Pinpoint the cell where the given text exists, returning its (x, y) midpoint coordinate. 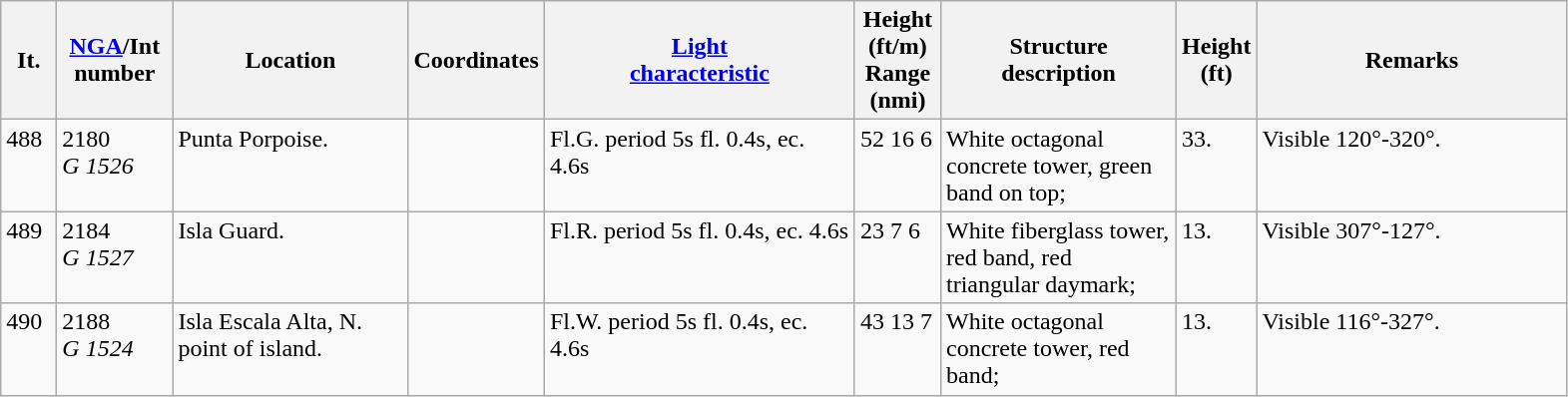
Height (ft/m)Range (nmi) (897, 60)
43 13 7 (897, 349)
White fiberglass tower, red band, red triangular daymark; (1058, 257)
2180G 1526 (115, 166)
33. (1217, 166)
It. (29, 60)
23 7 6 (897, 257)
Lightcharacteristic (699, 60)
Isla Escala Alta, N. point of island. (290, 349)
Fl.G. period 5s fl. 0.4s, ec. 4.6s (699, 166)
Remarks (1411, 60)
Location (290, 60)
Height (ft) (1217, 60)
Visible 307°-127°. (1411, 257)
Punta Porpoise. (290, 166)
Isla Guard. (290, 257)
488 (29, 166)
Coordinates (476, 60)
490 (29, 349)
Fl.W. period 5s fl. 0.4s, ec. 4.6s (699, 349)
Fl.R. period 5s fl. 0.4s, ec. 4.6s (699, 257)
2188G 1524 (115, 349)
Visible 120°-320°. (1411, 166)
Structuredescription (1058, 60)
489 (29, 257)
52 16 6 (897, 166)
White octagonal concrete tower, red band; (1058, 349)
2184G 1527 (115, 257)
NGA/Intnumber (115, 60)
Visible 116°-327°. (1411, 349)
White octagonal concrete tower, green band on top; (1058, 166)
